Identify which cell holds the provided text, then report its (X, Y) central coordinate. 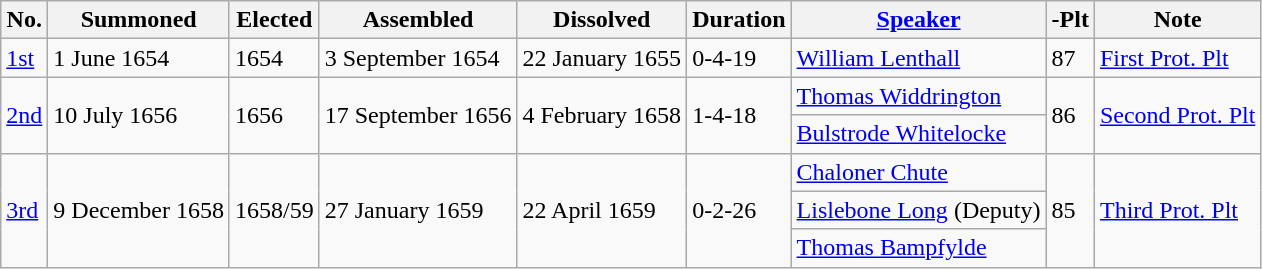
Third Prot. Plt (1177, 210)
87 (1070, 58)
Lislebone Long (Deputy) (918, 210)
0-2-26 (739, 210)
0-4-19 (739, 58)
86 (1070, 115)
1st (24, 58)
Summoned (139, 20)
85 (1070, 210)
Elected (274, 20)
Second Prot. Plt (1177, 115)
Thomas Widdrington (918, 96)
3rd (24, 210)
Duration (739, 20)
1654 (274, 58)
1656 (274, 115)
27 January 1659 (418, 210)
Chaloner Chute (918, 172)
10 July 1656 (139, 115)
Thomas Bampfylde (918, 248)
1658/59 (274, 210)
1 June 1654 (139, 58)
3 September 1654 (418, 58)
First Prot. Plt (1177, 58)
2nd (24, 115)
17 September 1656 (418, 115)
9 December 1658 (139, 210)
Bulstrode Whitelocke (918, 134)
4 February 1658 (602, 115)
Speaker (918, 20)
No. (24, 20)
Note (1177, 20)
Assembled (418, 20)
William Lenthall (918, 58)
1-4-18 (739, 115)
22 January 1655 (602, 58)
Dissolved (602, 20)
22 April 1659 (602, 210)
-Plt (1070, 20)
